Capture the cell that displays the provided text and extract its (X, Y) central coordinate. 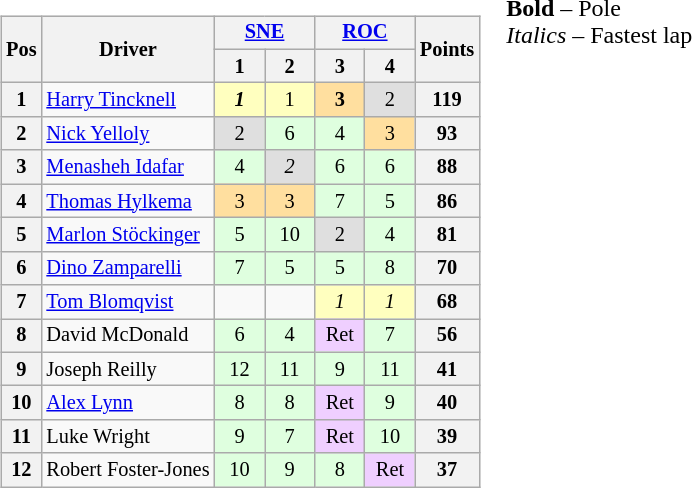
Pos (21, 50)
70 (447, 268)
Marlon Stöckinger (128, 235)
93 (447, 134)
37 (447, 470)
88 (447, 167)
39 (447, 437)
Dino Zamparelli (128, 268)
Harry Tincknell (128, 100)
Menasheh Idafar (128, 167)
40 (447, 403)
SNE (264, 33)
David McDonald (128, 336)
Robert Foster-Jones (128, 470)
Driver (128, 50)
ROC (365, 33)
119 (447, 100)
Joseph Reilly (128, 369)
68 (447, 302)
Thomas Hylkema (128, 201)
86 (447, 201)
Tom Blomqvist (128, 302)
Alex Lynn (128, 403)
81 (447, 235)
Luke Wright (128, 437)
41 (447, 369)
56 (447, 336)
Points (447, 50)
Nick Yelloly (128, 134)
